Search for the cell housing the specified text and yield its (x, y) center coordinate. 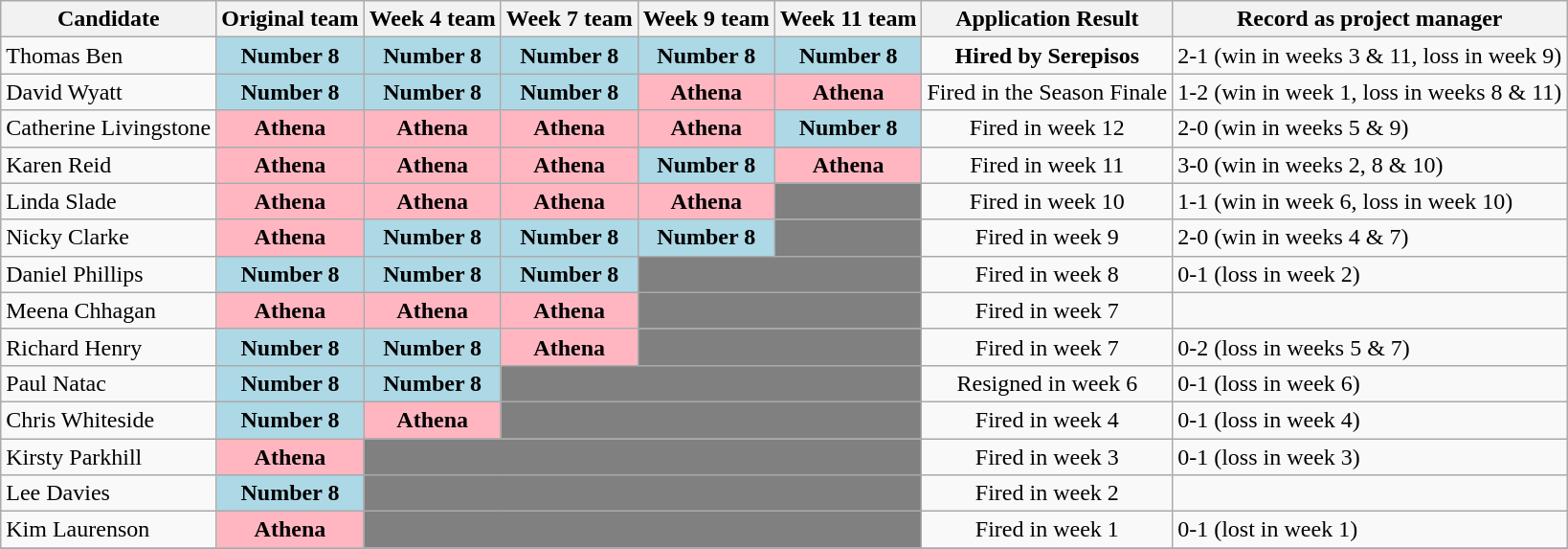
2-1 (win in weeks 3 & 11, loss in week 9) (1370, 56)
0-1 (lost in week 1) (1370, 530)
Paul Natac (109, 383)
Nicky Clarke (109, 238)
0-2 (loss in weeks 5 & 7) (1370, 347)
Application Result (1047, 19)
Fired in week 10 (1047, 201)
0-1 (loss in week 4) (1370, 420)
David Wyatt (109, 92)
Fired in week 1 (1047, 530)
Candidate (109, 19)
Thomas Ben (109, 56)
Kim Laurenson (109, 530)
Week 9 team (706, 19)
Catherine Livingstone (109, 128)
Fired in week 9 (1047, 238)
Hired by Serepisos (1047, 56)
Linda Slade (109, 201)
Fired in week 4 (1047, 420)
Fired in week 8 (1047, 274)
Fired in week 12 (1047, 128)
0-1 (loss in week 6) (1370, 383)
Week 7 team (569, 19)
1-1 (win in week 6, loss in week 10) (1370, 201)
0-1 (loss in week 3) (1370, 457)
Week 4 team (433, 19)
3-0 (win in weeks 2, 8 & 10) (1370, 165)
Chris Whiteside (109, 420)
Richard Henry (109, 347)
2-0 (win in weeks 5 & 9) (1370, 128)
Kirsty Parkhill (109, 457)
Fired in week 3 (1047, 457)
Record as project manager (1370, 19)
Fired in week 2 (1047, 493)
Fired in the Season Finale (1047, 92)
Karen Reid (109, 165)
Week 11 team (848, 19)
2-0 (win in weeks 4 & 7) (1370, 238)
Fired in week 11 (1047, 165)
0-1 (loss in week 2) (1370, 274)
1-2 (win in week 1, loss in weeks 8 & 11) (1370, 92)
Daniel Phillips (109, 274)
Resigned in week 6 (1047, 383)
Meena Chhagan (109, 310)
Lee Davies (109, 493)
Original team (290, 19)
